For the text-containing cell, return its midpoint in [x, y] coordinate format. 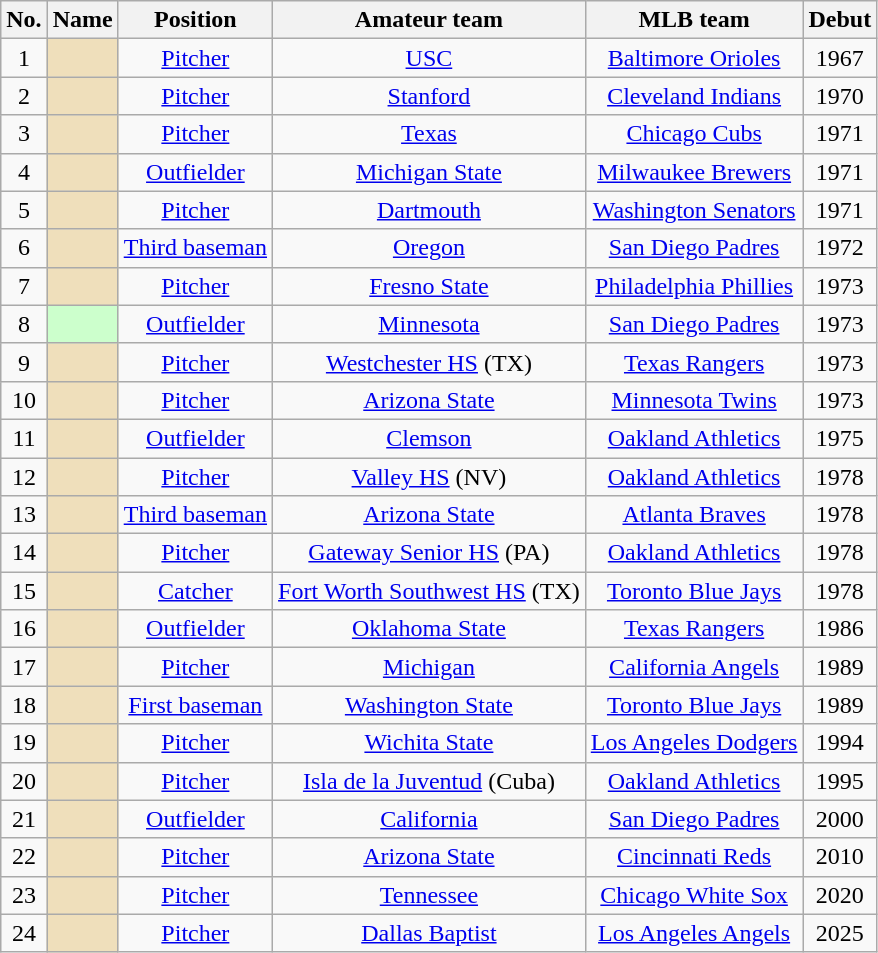
Name [82, 20]
Stanford [430, 96]
Valley HS (NV) [430, 477]
1986 [840, 629]
11 [24, 438]
Wichita State [430, 743]
California Angels [694, 667]
6 [24, 248]
2025 [840, 933]
12 [24, 477]
8 [24, 324]
19 [24, 743]
Fresno State [430, 286]
1994 [840, 743]
10 [24, 400]
1 [24, 58]
Dallas Baptist [430, 933]
Michigan [430, 667]
Minnesota Twins [694, 400]
Michigan State [430, 172]
First baseman [195, 705]
1967 [840, 58]
1970 [840, 96]
5 [24, 210]
3 [24, 134]
Debut [840, 20]
1975 [840, 438]
2000 [840, 819]
California [430, 819]
MLB team [694, 20]
Oklahoma State [430, 629]
No. [24, 20]
Westchester HS (TX) [430, 362]
Position [195, 20]
18 [24, 705]
24 [24, 933]
Washington State [430, 705]
USC [430, 58]
9 [24, 362]
17 [24, 667]
Chicago Cubs [694, 134]
4 [24, 172]
Clemson [430, 438]
14 [24, 553]
7 [24, 286]
Washington Senators [694, 210]
Minnesota [430, 324]
2010 [840, 857]
1995 [840, 781]
20 [24, 781]
Tennessee [430, 895]
Oregon [430, 248]
Gateway Senior HS (PA) [430, 553]
Dartmouth [430, 210]
Baltimore Orioles [694, 58]
Isla de la Juventud (Cuba) [430, 781]
22 [24, 857]
Milwaukee Brewers [694, 172]
Texas [430, 134]
Los Angeles Dodgers [694, 743]
13 [24, 515]
Philadelphia Phillies [694, 286]
23 [24, 895]
21 [24, 819]
Fort Worth Southwest HS (TX) [430, 591]
Los Angeles Angels [694, 933]
Catcher [195, 591]
Cincinnati Reds [694, 857]
Chicago White Sox [694, 895]
Amateur team [430, 20]
Cleveland Indians [694, 96]
1972 [840, 248]
Atlanta Braves [694, 515]
2020 [840, 895]
16 [24, 629]
15 [24, 591]
2 [24, 96]
